Extract the (x, y) coordinate from the center of the cell holding the provided text.  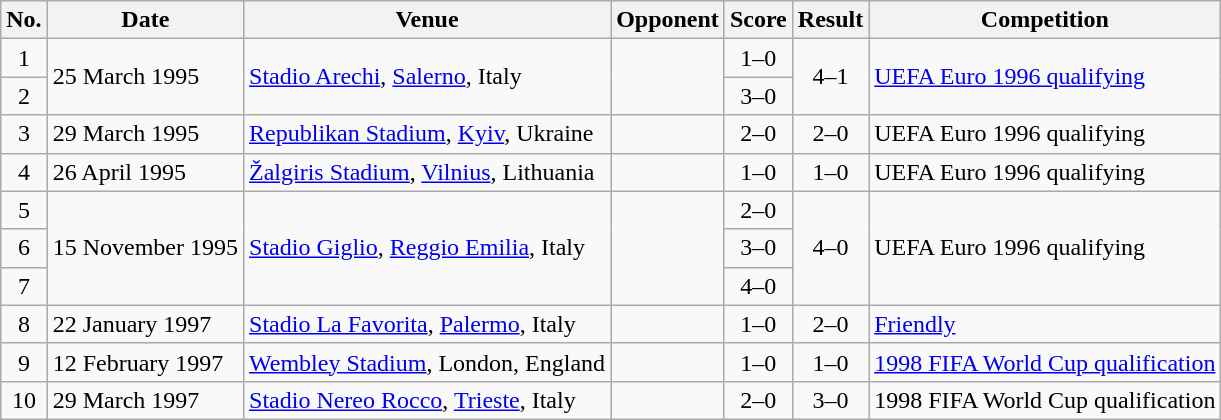
Wembley Stadium, London, England (428, 362)
5 (24, 210)
Result (830, 20)
Republikan Stadium, Kyiv, Ukraine (428, 134)
22 January 1997 (145, 324)
Stadio Giglio, Reggio Emilia, Italy (428, 248)
Stadio Nereo Rocco, Trieste, Italy (428, 400)
9 (24, 362)
Venue (428, 20)
Opponent (668, 20)
Date (145, 20)
3 (24, 134)
7 (24, 286)
12 February 1997 (145, 362)
Competition (1045, 20)
25 March 1995 (145, 77)
8 (24, 324)
1 (24, 58)
29 March 1995 (145, 134)
6 (24, 248)
Žalgiris Stadium, Vilnius, Lithuania (428, 172)
Stadio Arechi, Salerno, Italy (428, 77)
4–1 (830, 77)
No. (24, 20)
4 (24, 172)
Friendly (1045, 324)
15 November 1995 (145, 248)
Score (758, 20)
10 (24, 400)
2 (24, 96)
Stadio La Favorita, Palermo, Italy (428, 324)
26 April 1995 (145, 172)
29 March 1997 (145, 400)
